Pinpoint the cell where the given text exists, returning its [X, Y] midpoint coordinate. 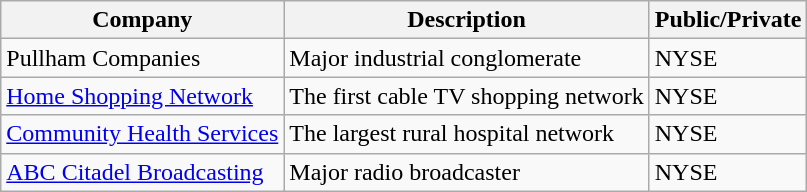
The first cable TV shopping network [466, 96]
Community Health Services [142, 134]
Public/Private [728, 20]
Company [142, 20]
Description [466, 20]
ABC Citadel Broadcasting [142, 172]
Pullham Companies [142, 58]
Major radio broadcaster [466, 172]
Major industrial conglomerate [466, 58]
The largest rural hospital network [466, 134]
Home Shopping Network [142, 96]
